Search for the cell housing the specified text and yield its (x, y) center coordinate. 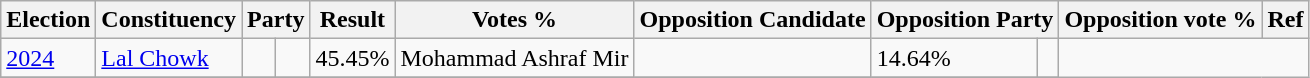
Result (352, 20)
Opposition vote % (1160, 20)
Party (276, 20)
Lal Chowk (169, 58)
Opposition Party (965, 20)
45.45% (352, 58)
Mohammad Ashraf Mir (514, 58)
Opposition Candidate (752, 20)
Constituency (169, 20)
2024 (48, 58)
Ref (1286, 20)
14.64% (954, 58)
Election (48, 20)
Votes % (514, 20)
